Determine the (X, Y) coordinate at the center of the cell enclosing the given text.  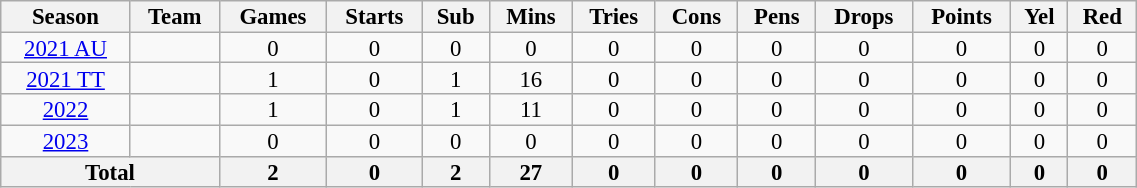
16 (530, 78)
Season (66, 16)
11 (530, 110)
Pens (777, 16)
27 (530, 172)
2023 (66, 140)
Starts (374, 16)
Sub (456, 16)
Tries (613, 16)
2021 AU (66, 48)
Red (1102, 16)
Points (962, 16)
2021 TT (66, 78)
Team (174, 16)
Total (110, 172)
Mins (530, 16)
Cons (696, 16)
Drops (864, 16)
2022 (66, 110)
Yel (1040, 16)
Games (273, 16)
